Return [x, y] of the center of cell containing provided text 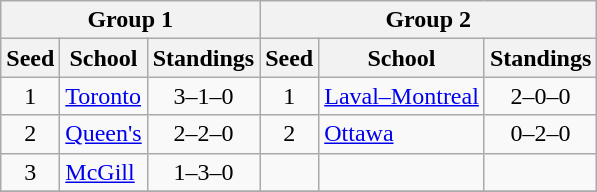
3–1–0 [203, 96]
McGill [104, 172]
Queen's [104, 134]
3 [30, 172]
Group 1 [130, 20]
2–2–0 [203, 134]
Toronto [104, 96]
2–0–0 [540, 96]
1–3–0 [203, 172]
0–2–0 [540, 134]
Laval–Montreal [402, 96]
Ottawa [402, 134]
Group 2 [428, 20]
